Return the [X, Y] coordinate for the center point of the cell that contains the specified text.  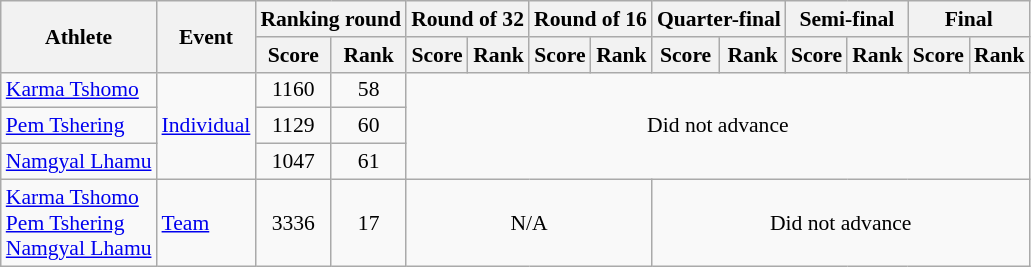
Ranking round [330, 19]
Final [969, 19]
3336 [293, 222]
Namgyal Lhamu [79, 162]
17 [368, 222]
Quarter-final [719, 19]
1160 [293, 90]
1047 [293, 162]
Karma Tshomo [79, 90]
61 [368, 162]
60 [368, 126]
N/A [529, 222]
Round of 32 [468, 19]
1129 [293, 126]
Semi-final [847, 19]
Pem Tshering [79, 126]
Round of 16 [590, 19]
Individual [206, 126]
58 [368, 90]
Athlete [79, 36]
Event [206, 36]
Team [206, 222]
Karma TshomoPem TsheringNamgyal Lhamu [79, 222]
